Identify which cell holds the provided text, then report its (X, Y) central coordinate. 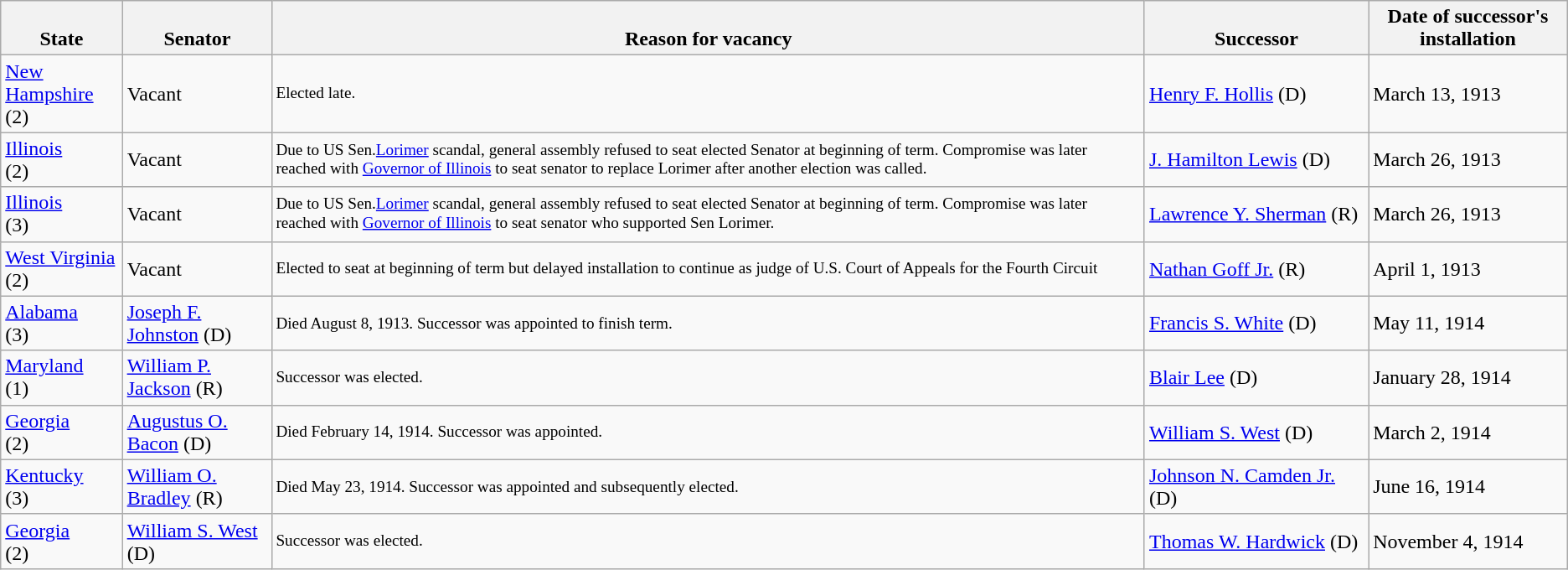
William O. Bradley (R) (198, 486)
West Virginia(2) (62, 268)
January 28, 1914 (1468, 377)
Alabama(3) (62, 324)
November 4, 1914 (1468, 541)
J. Hamilton Lewis (D) (1256, 159)
June 16, 1914 (1468, 486)
Kentucky(3) (62, 486)
Augustus O. Bacon (D) (198, 433)
Senator (198, 28)
New Hampshire(2) (62, 94)
Nathan Goff Jr. (R) (1256, 268)
Johnson N. Camden Jr. (D) (1256, 486)
Date of successor's installation (1468, 28)
Died May 23, 1914. Successor was appointed and subsequently elected. (709, 486)
Successor (1256, 28)
Francis S. White (D) (1256, 324)
Died February 14, 1914. Successor was appointed. (709, 433)
Died August 8, 1913. Successor was appointed to finish term. (709, 324)
William P. Jackson (R) (198, 377)
Thomas W. Hardwick (D) (1256, 541)
Henry F. Hollis (D) (1256, 94)
Elected late. (709, 94)
April 1, 1913 (1468, 268)
Reason for vacancy (709, 28)
Illinois(3) (62, 215)
Elected to seat at beginning of term but delayed installation to continue as judge of U.S. Court of Appeals for the Fourth Circuit (709, 268)
State (62, 28)
Maryland(1) (62, 377)
March 13, 1913 (1468, 94)
Lawrence Y. Sherman (R) (1256, 215)
Illinois(2) (62, 159)
May 11, 1914 (1468, 324)
Joseph F. Johnston (D) (198, 324)
March 2, 1914 (1468, 433)
Blair Lee (D) (1256, 377)
